Identify which cell holds the provided text, then report its (X, Y) central coordinate. 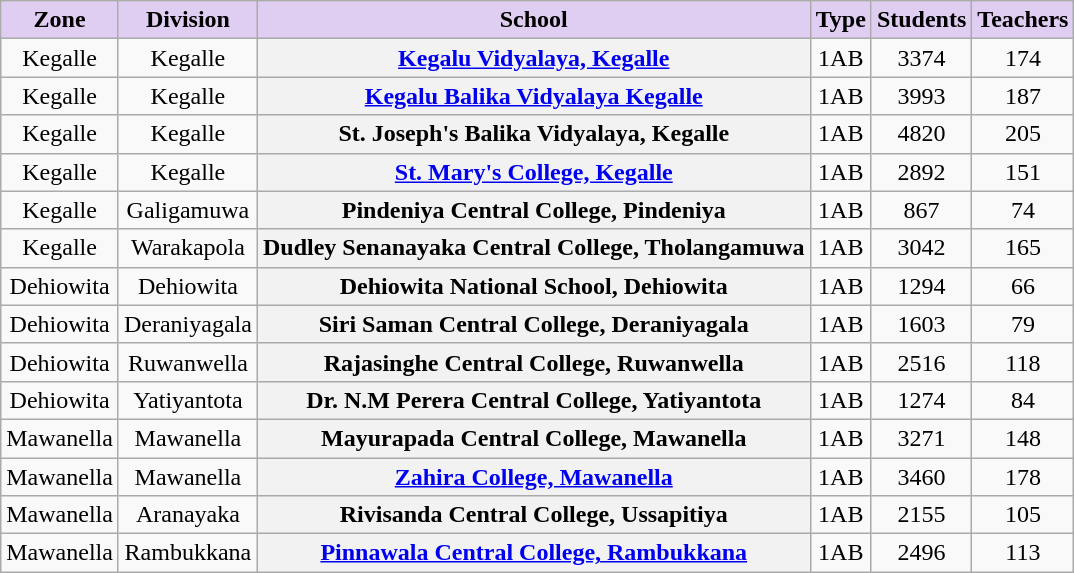
Warakapola (188, 248)
Division (188, 20)
3374 (921, 58)
3460 (921, 477)
Kegalu Balika Vidyalaya Kegalle (534, 96)
Pindeniya Central College, Pindeniya (534, 210)
113 (1023, 553)
3271 (921, 438)
Rajasinghe Central College, Ruwanwella (534, 362)
1294 (921, 286)
174 (1023, 58)
187 (1023, 96)
Aranayaka (188, 515)
74 (1023, 210)
Pinnawala Central College, Rambukkana (534, 553)
151 (1023, 172)
148 (1023, 438)
1603 (921, 324)
205 (1023, 134)
118 (1023, 362)
867 (921, 210)
3042 (921, 248)
2516 (921, 362)
1274 (921, 400)
Galigamuwa (188, 210)
Teachers (1023, 20)
66 (1023, 286)
84 (1023, 400)
Mayurapada Central College, Mawanella (534, 438)
2155 (921, 515)
Dudley Senanayaka Central College, Tholangamuwa (534, 248)
105 (1023, 515)
79 (1023, 324)
Kegalu Vidyalaya, Kegalle (534, 58)
Dehiowita National School, Dehiowita (534, 286)
Siri Saman Central College, Deraniyagala (534, 324)
4820 (921, 134)
Type (840, 20)
Zone (60, 20)
Rambukkana (188, 553)
Deraniyagala (188, 324)
Students (921, 20)
Zahira College, Mawanella (534, 477)
3993 (921, 96)
St. Mary's College, Kegalle (534, 172)
Rivisanda Central College, Ussapitiya (534, 515)
School (534, 20)
Ruwanwella (188, 362)
2892 (921, 172)
Dr. N.M Perera Central College, Yatiyantota (534, 400)
Yatiyantota (188, 400)
165 (1023, 248)
178 (1023, 477)
2496 (921, 553)
St. Joseph's Balika Vidyalaya, Kegalle (534, 134)
